Capture the cell that displays the provided text and extract its [X, Y] central coordinate. 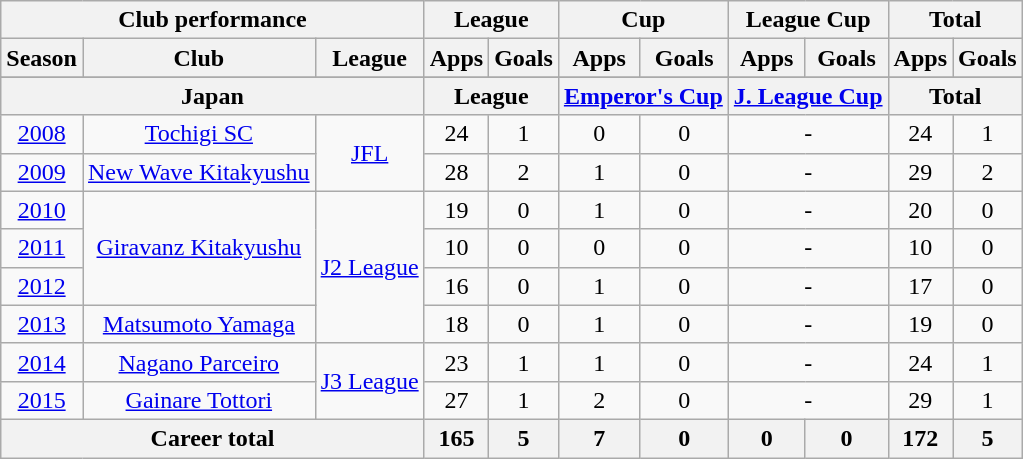
2013 [42, 324]
2010 [42, 210]
2012 [42, 286]
Japan [212, 96]
2009 [42, 172]
Nagano Parceiro [198, 362]
Tochigi SC [198, 134]
Career total [212, 438]
23 [456, 362]
2011 [42, 248]
172 [920, 438]
28 [456, 172]
7 [599, 438]
2008 [42, 134]
Season [42, 58]
18 [456, 324]
20 [920, 210]
League Cup [808, 20]
2015 [42, 400]
Emperor's Cup [643, 96]
J2 League [370, 267]
New Wave Kitakyushu [198, 172]
Matsumoto Yamaga [198, 324]
Giravanz Kitakyushu [198, 248]
J. League Cup [808, 96]
27 [456, 400]
Cup [643, 20]
16 [456, 286]
17 [920, 286]
Club [198, 58]
J3 League [370, 381]
Gainare Tottori [198, 400]
JFL [370, 153]
165 [456, 438]
2014 [42, 362]
Club performance [212, 20]
